Identify which cell holds the provided text, then report its (x, y) central coordinate. 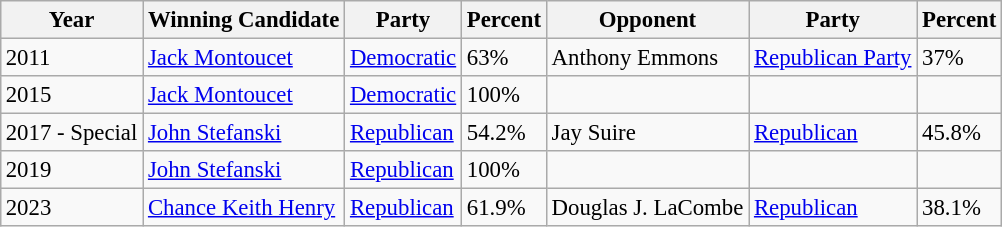
61.9% (504, 208)
2019 (71, 170)
Year (71, 20)
2015 (71, 95)
2011 (71, 57)
Douglas J. LaCombe (647, 208)
2023 (71, 208)
Opponent (647, 20)
63% (504, 57)
45.8% (960, 133)
38.1% (960, 208)
Chance Keith Henry (244, 208)
Anthony Emmons (647, 57)
54.2% (504, 133)
Jay Suire (647, 133)
Winning Candidate (244, 20)
37% (960, 57)
2017 - Special (71, 133)
Republican Party (833, 57)
